Detect which cell encompasses the target text, then output its (x, y) center coordinate. 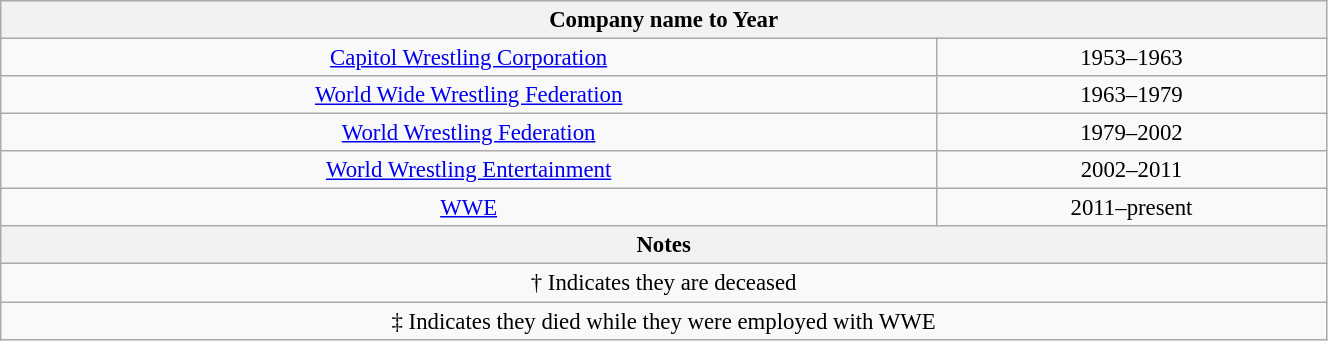
WWE (469, 208)
1963–1979 (1132, 95)
2002–2011 (1132, 170)
Notes (664, 245)
† Indicates they are deceased (664, 283)
2011–present (1132, 208)
World Wide Wrestling Federation (469, 95)
1979–2002 (1132, 133)
World Wrestling Entertainment (469, 170)
1953–1963 (1132, 58)
Capitol Wrestling Corporation (469, 58)
World Wrestling Federation (469, 133)
‡ Indicates they died while they were employed with WWE (664, 321)
Company name to Year (664, 20)
